Locate the cell with the specified text and output its (X, Y) center coordinate. 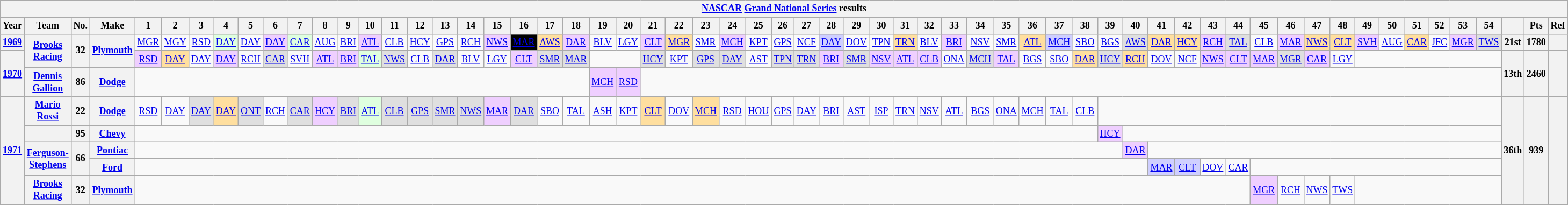
Pontiac (112, 151)
44 (1238, 26)
18 (576, 26)
48 (1343, 26)
30 (881, 26)
13 (445, 26)
15 (497, 26)
Team (47, 26)
ONT (250, 111)
8 (325, 26)
Chevy (112, 133)
29 (856, 26)
34 (980, 26)
51 (1417, 26)
36 (1032, 26)
20 (628, 26)
36th (1513, 151)
31 (906, 26)
24 (732, 26)
3 (201, 26)
40 (1136, 26)
Year (13, 26)
38 (1085, 26)
12 (420, 26)
1971 (13, 151)
27 (806, 26)
54 (1489, 26)
42 (1187, 26)
43 (1213, 26)
1970 (13, 73)
10 (370, 26)
6 (275, 26)
28 (831, 26)
66 (81, 159)
47 (1317, 26)
21st (1513, 42)
Ford (112, 167)
14 (471, 26)
52 (1440, 26)
Ref (1558, 26)
ISP (881, 111)
1 (148, 26)
Ferguson-Stephens (47, 159)
33 (954, 26)
95 (81, 133)
HOU (758, 111)
41 (1161, 26)
Mario Rossi (47, 111)
No. (81, 26)
JFC (1440, 42)
Dennis Gallion (47, 82)
2460 (1536, 73)
5 (250, 26)
49 (1368, 26)
7 (300, 26)
13th (1513, 73)
53 (1463, 26)
Pts (1536, 26)
4 (226, 26)
MGY (175, 42)
11 (394, 26)
21 (653, 26)
1969 (13, 42)
35 (1006, 26)
37 (1059, 26)
46 (1291, 26)
16 (524, 26)
25 (758, 26)
1780 (1536, 42)
86 (81, 82)
Make (112, 26)
39 (1110, 26)
45 (1264, 26)
26 (783, 26)
NASCAR Grand National Series results (784, 9)
50 (1392, 26)
23 (706, 26)
2 (175, 26)
939 (1536, 151)
19 (603, 26)
9 (348, 26)
ASH (603, 111)
17 (550, 26)
